Output the [X, Y] coordinate of the center of the cell containing the given text.  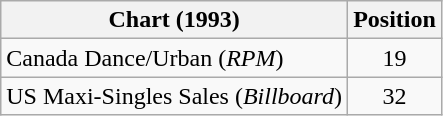
19 [395, 58]
US Maxi-Singles Sales (Billboard) [174, 96]
32 [395, 96]
Chart (1993) [174, 20]
Canada Dance/Urban (RPM) [174, 58]
Position [395, 20]
